Detect which cell encompasses the target text, then output its [x, y] center coordinate. 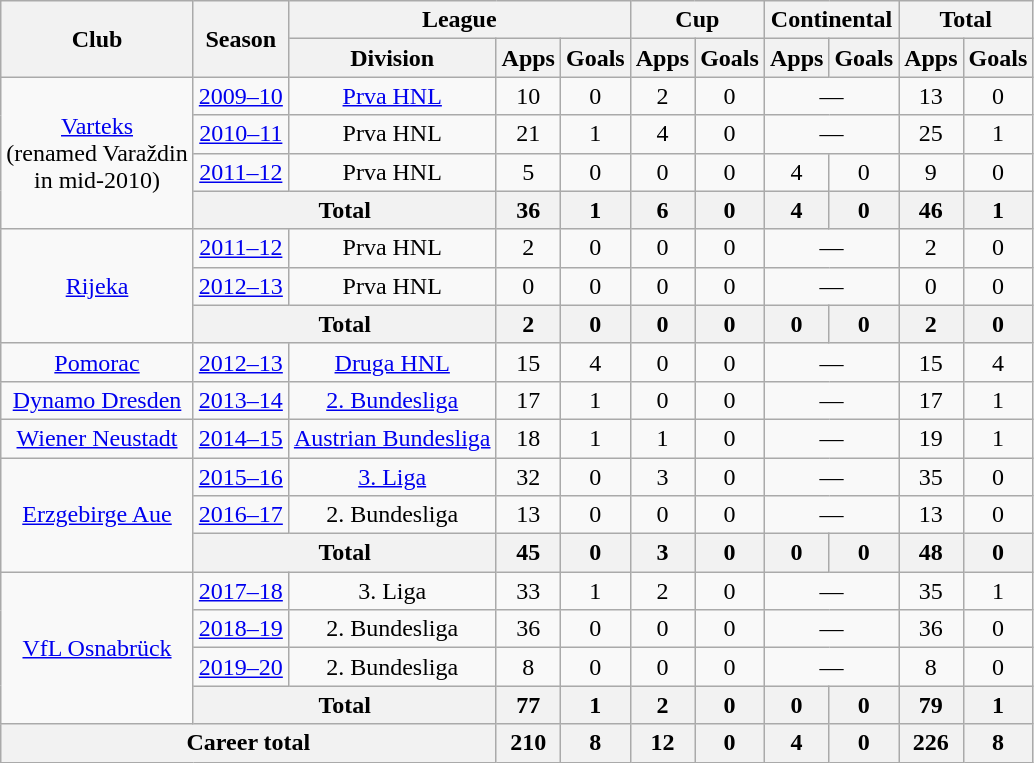
Pomorac [98, 362]
45 [528, 553]
77 [528, 705]
2014–15 [240, 438]
9 [931, 172]
6 [662, 210]
19 [931, 438]
Division [392, 58]
48 [931, 553]
Career total [248, 743]
2010–11 [240, 134]
VfL Osnabrück [98, 648]
79 [931, 705]
2019–20 [240, 667]
12 [662, 743]
25 [931, 134]
Erzgebirge Aue [98, 515]
Varteks(renamed Varaždinin mid-2010) [98, 153]
Continental [831, 20]
10 [528, 96]
Dynamo Dresden [98, 400]
2015–16 [240, 477]
2018–19 [240, 629]
210 [528, 743]
2017–18 [240, 591]
2016–17 [240, 515]
21 [528, 134]
2013–14 [240, 400]
226 [931, 743]
League [459, 20]
2009–10 [240, 96]
Cup [697, 20]
5 [528, 172]
Wiener Neustadt [98, 438]
Druga HNL [392, 362]
18 [528, 438]
33 [528, 591]
Austrian Bundesliga [392, 438]
Season [240, 39]
46 [931, 210]
Club [98, 39]
Rijeka [98, 286]
32 [528, 477]
